Locate the cell with the specified text and output its [x, y] center coordinate. 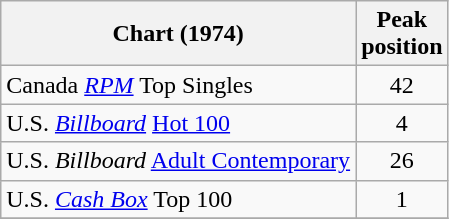
U.S. Billboard Hot 100 [178, 123]
Peakposition [402, 34]
Canada RPM Top Singles [178, 85]
1 [402, 199]
4 [402, 123]
U.S. Cash Box Top 100 [178, 199]
U.S. Billboard Adult Contemporary [178, 161]
42 [402, 85]
26 [402, 161]
Chart (1974) [178, 34]
